For the text-containing cell, return its midpoint in (X, Y) coordinate format. 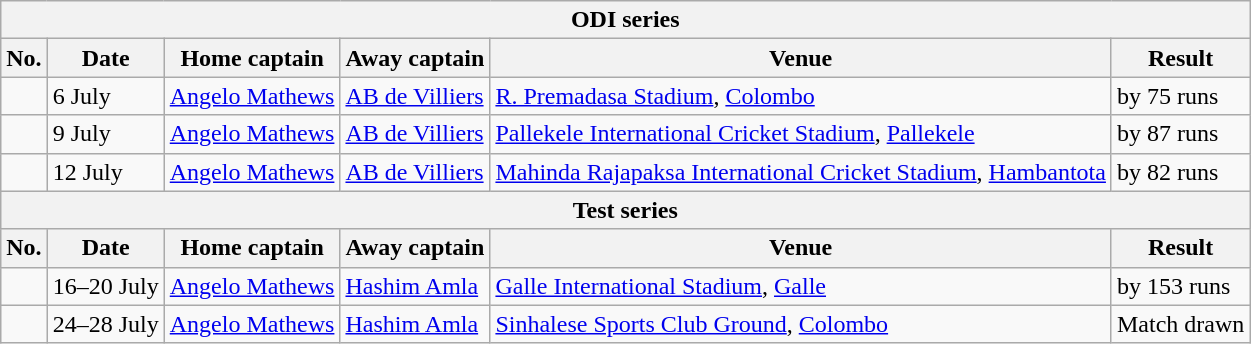
Pallekele International Cricket Stadium, Pallekele (801, 134)
Mahinda Rajapaksa International Cricket Stadium, Hambantota (801, 172)
Match drawn (1180, 324)
by 75 runs (1180, 96)
Galle International Stadium, Galle (801, 286)
16–20 July (106, 286)
12 July (106, 172)
by 87 runs (1180, 134)
ODI series (626, 20)
6 July (106, 96)
R. Premadasa Stadium, Colombo (801, 96)
9 July (106, 134)
Sinhalese Sports Club Ground, Colombo (801, 324)
by 153 runs (1180, 286)
Test series (626, 210)
by 82 runs (1180, 172)
24–28 July (106, 324)
